Output the [x, y] coordinate of the center of the cell containing the given text.  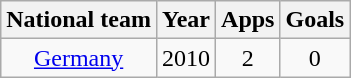
Apps [248, 20]
National team [79, 20]
0 [315, 58]
Goals [315, 20]
2 [248, 58]
Germany [79, 58]
2010 [186, 58]
Year [186, 20]
